Determine the [x, y] coordinate at the center of the cell enclosing the given text.  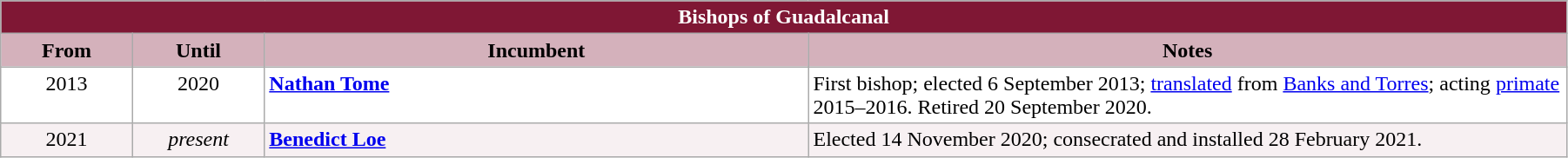
Notes [1188, 50]
2013 [67, 95]
Elected 14 November 2020; consecrated and installed 28 February 2021. [1188, 140]
2021 [67, 140]
From [67, 50]
2020 [198, 95]
Until [198, 50]
Benedict Loe [536, 140]
Incumbent [536, 50]
Nathan Tome [536, 95]
Bishops of Guadalcanal [784, 17]
present [198, 140]
First bishop; elected 6 September 2013; translated from Banks and Torres; acting primate 2015–2016. Retired 20 September 2020. [1188, 95]
